Capture the cell that displays the provided text and extract its [X, Y] central coordinate. 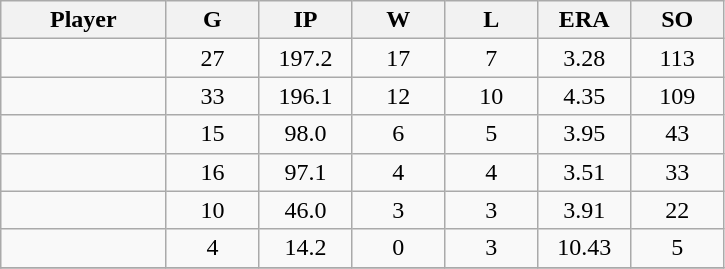
7 [492, 58]
SO [678, 20]
109 [678, 96]
IP [306, 20]
46.0 [306, 210]
97.1 [306, 172]
W [398, 20]
3.28 [584, 58]
L [492, 20]
196.1 [306, 96]
113 [678, 58]
17 [398, 58]
ERA [584, 20]
43 [678, 134]
22 [678, 210]
16 [212, 172]
98.0 [306, 134]
12 [398, 96]
4.35 [584, 96]
197.2 [306, 58]
15 [212, 134]
3.51 [584, 172]
10.43 [584, 248]
Player [84, 20]
27 [212, 58]
14.2 [306, 248]
3.91 [584, 210]
3.95 [584, 134]
G [212, 20]
6 [398, 134]
0 [398, 248]
